Extract the [x, y] coordinate from the center of the cell holding the provided text.  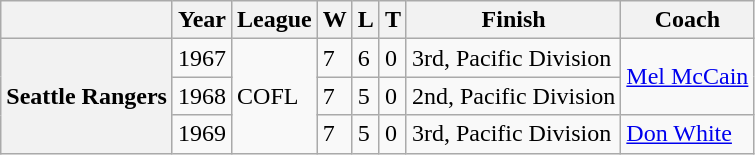
6 [366, 58]
Coach [688, 20]
1968 [202, 96]
1967 [202, 58]
T [392, 20]
COFL [275, 96]
Mel McCain [688, 77]
Seattle Rangers [87, 96]
L [366, 20]
2nd, Pacific Division [513, 96]
W [334, 20]
1969 [202, 134]
Year [202, 20]
Finish [513, 20]
League [275, 20]
Don White [688, 134]
